Provide the (x, y) coordinate of the cell's center where the given text is located.  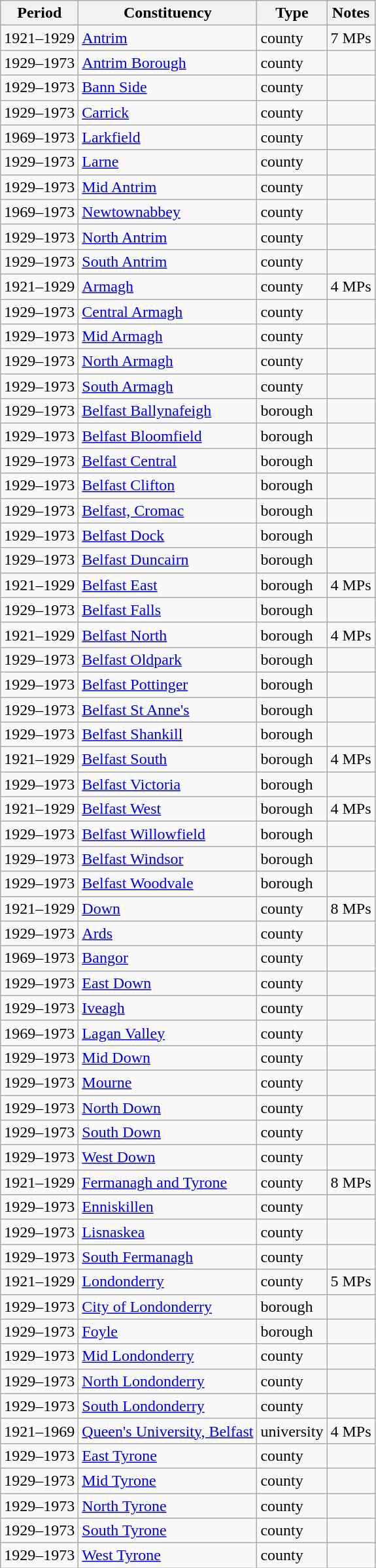
Belfast North (167, 635)
South Armagh (167, 386)
Mourne (167, 1082)
North Down (167, 1108)
Belfast East (167, 585)
5 MPs (350, 1282)
Belfast South (167, 759)
Enniskillen (167, 1207)
Belfast St Anne's (167, 709)
Mid Antrim (167, 187)
Down (167, 909)
Bann Side (167, 88)
South Down (167, 1133)
Constituency (167, 13)
7 MPs (350, 38)
Ards (167, 933)
Carrick (167, 112)
Belfast Bloomfield (167, 436)
Period (39, 13)
Belfast Ballynafeigh (167, 411)
Antrim (167, 38)
Belfast Shankill (167, 735)
Belfast Woodvale (167, 884)
Bangor (167, 958)
South Fermanagh (167, 1257)
Belfast Willowfield (167, 834)
Lagan Valley (167, 1033)
Notes (350, 13)
Armagh (167, 286)
Belfast Falls (167, 610)
Newtownabbey (167, 212)
Belfast Oldpark (167, 659)
Belfast West (167, 809)
Belfast Dock (167, 535)
Belfast Windsor (167, 859)
City of Londonderry (167, 1307)
Belfast Central (167, 461)
Belfast Victoria (167, 784)
Foyle (167, 1331)
East Tyrone (167, 1456)
West Down (167, 1158)
North Armagh (167, 361)
Mid Londonderry (167, 1356)
Mid Down (167, 1058)
university (292, 1431)
South Antrim (167, 261)
Queen's University, Belfast (167, 1431)
Londonderry (167, 1282)
West Tyrone (167, 1556)
South Londonderry (167, 1406)
Central Armagh (167, 312)
Belfast Clifton (167, 486)
North Londonderry (167, 1381)
Belfast, Cromac (167, 510)
Belfast Duncairn (167, 560)
South Tyrone (167, 1531)
North Tyrone (167, 1505)
Mid Armagh (167, 337)
Larkfield (167, 137)
North Antrim (167, 237)
Belfast Pottinger (167, 684)
Larne (167, 162)
Mid Tyrone (167, 1480)
1921–1969 (39, 1431)
Iveagh (167, 1008)
East Down (167, 983)
Lisnaskea (167, 1232)
Type (292, 13)
Fermanagh and Tyrone (167, 1182)
Antrim Borough (167, 63)
